Return (X, Y) of the center of cell containing provided text 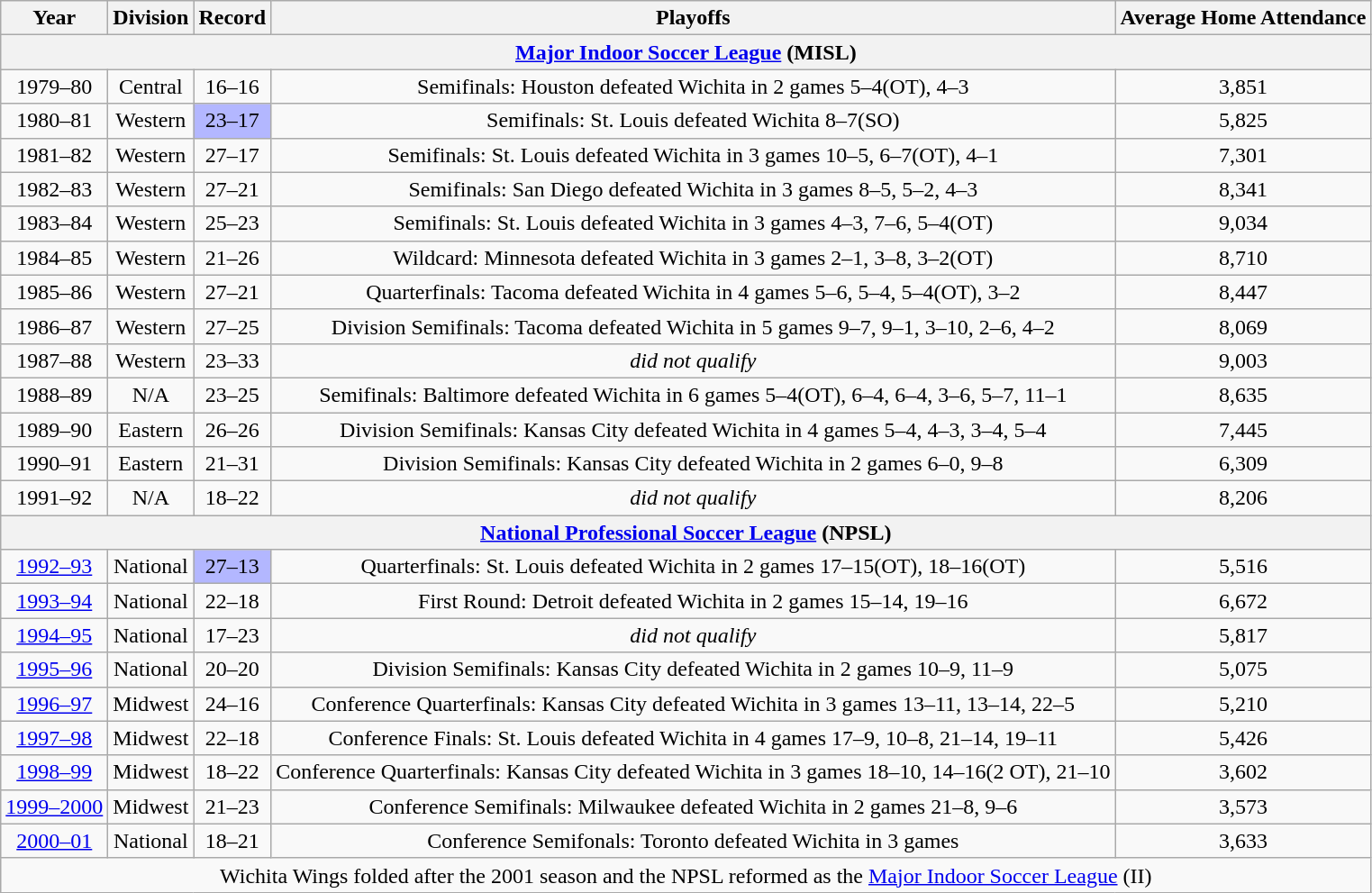
Division (151, 18)
5,426 (1243, 738)
8,206 (1243, 498)
1992–93 (54, 567)
Division Semifinals: Kansas City defeated Wichita in 2 games 10–9, 11–9 (694, 670)
23–25 (232, 395)
Average Home Attendance (1243, 18)
5,210 (1243, 704)
2000–01 (54, 841)
1979–80 (54, 87)
Division Semifinals: Kansas City defeated Wichita in 4 games 5–4, 4–3, 3–4, 5–4 (694, 430)
1998–99 (54, 772)
Quarterfinals: St. Louis defeated Wichita in 2 games 17–15(OT), 18–16(OT) (694, 567)
1984–85 (54, 258)
1989–90 (54, 430)
7,301 (1243, 155)
5,817 (1243, 635)
Semifinals: St. Louis defeated Wichita 8–7(SO) (694, 121)
Semifinals: San Diego defeated Wichita in 3 games 8–5, 5–2, 4–3 (694, 189)
Record (232, 18)
1997–98 (54, 738)
First Round: Detroit defeated Wichita in 2 games 15–14, 19–16 (694, 601)
8,635 (1243, 395)
Conference Semifonals: Toronto defeated Wichita in 3 games (694, 841)
Conference Semifinals: Milwaukee defeated Wichita in 2 games 21–8, 9–6 (694, 806)
1980–81 (54, 121)
8,710 (1243, 258)
23–33 (232, 360)
6,309 (1243, 464)
Conference Quarterfinals: Kansas City defeated Wichita in 3 games 13–11, 13–14, 22–5 (694, 704)
1986–87 (54, 326)
Semifinals: Houston defeated Wichita in 2 games 5–4(OT), 4–3 (694, 87)
16–16 (232, 87)
8,069 (1243, 326)
Quarterfinals: Tacoma defeated Wichita in 4 games 5–6, 5–4, 5–4(OT), 3–2 (694, 292)
18–21 (232, 841)
26–26 (232, 430)
Wildcard: Minnesota defeated Wichita in 3 games 2–1, 3–8, 3–2(OT) (694, 258)
3,602 (1243, 772)
27–17 (232, 155)
Division Semifinals: Kansas City defeated Wichita in 2 games 6–0, 9–8 (694, 464)
5,075 (1243, 670)
8,341 (1243, 189)
Semifinals: Baltimore defeated Wichita in 6 games 5–4(OT), 6–4, 6–4, 3–6, 5–7, 11–1 (694, 395)
17–23 (232, 635)
5,825 (1243, 121)
25–23 (232, 223)
27–25 (232, 326)
24–16 (232, 704)
1993–94 (54, 601)
7,445 (1243, 430)
1983–84 (54, 223)
8,447 (1243, 292)
1996–97 (54, 704)
Conference Finals: St. Louis defeated Wichita in 4 games 17–9, 10–8, 21–14, 19–11 (694, 738)
National Professional Soccer League (NPSL) (686, 533)
1999–2000 (54, 806)
21–23 (232, 806)
Central (151, 87)
Division Semifinals: Tacoma defeated Wichita in 5 games 9–7, 9–1, 3–10, 2–6, 4–2 (694, 326)
9,003 (1243, 360)
Wichita Wings folded after the 2001 season and the NPSL reformed as the Major Indoor Soccer League (II) (686, 875)
9,034 (1243, 223)
1982–83 (54, 189)
5,516 (1243, 567)
27–13 (232, 567)
1981–82 (54, 155)
Playoffs (694, 18)
1988–89 (54, 395)
1994–95 (54, 635)
21–26 (232, 258)
Semifinals: St. Louis defeated Wichita in 3 games 10–5, 6–7(OT), 4–1 (694, 155)
3,573 (1243, 806)
Semifinals: St. Louis defeated Wichita in 3 games 4–3, 7–6, 5–4(OT) (694, 223)
23–17 (232, 121)
Year (54, 18)
3,633 (1243, 841)
1987–88 (54, 360)
21–31 (232, 464)
1991–92 (54, 498)
1990–91 (54, 464)
Conference Quarterfinals: Kansas City defeated Wichita in 3 games 18–10, 14–16(2 OT), 21–10 (694, 772)
20–20 (232, 670)
3,851 (1243, 87)
1995–96 (54, 670)
6,672 (1243, 601)
Major Indoor Soccer League (MISL) (686, 52)
1985–86 (54, 292)
